Capture the cell that displays the provided text and extract its (X, Y) central coordinate. 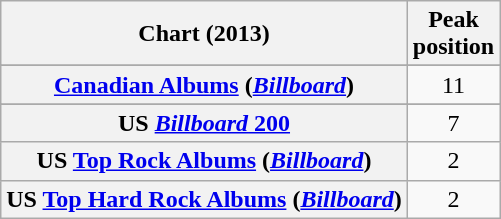
7 (453, 123)
11 (453, 85)
Chart (2013) (204, 34)
US Top Hard Rock Albums (Billboard) (204, 199)
Canadian Albums (Billboard) (204, 85)
US Billboard 200 (204, 123)
US Top Rock Albums (Billboard) (204, 161)
Peakposition (453, 34)
